From the cell containing the given text, extract its center point as [X, Y] coordinate. 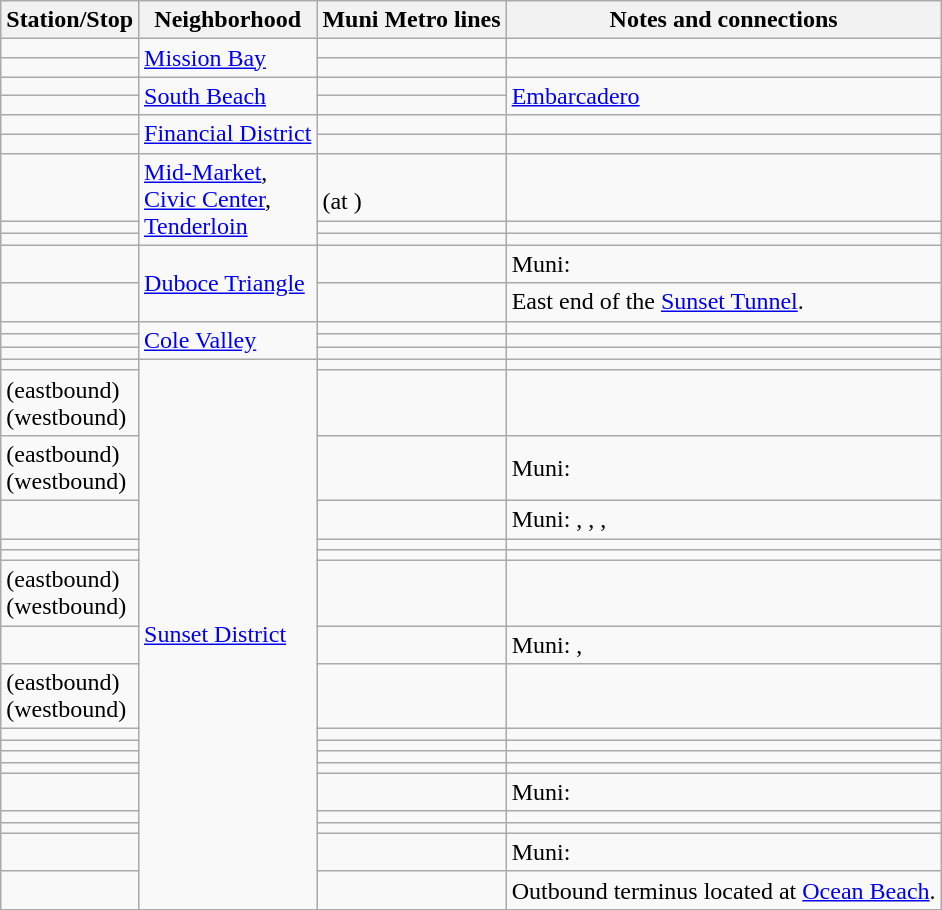
Financial District [228, 134]
Muni Metro lines [412, 20]
Muni: , , , [724, 519]
Sunset District [228, 634]
Mission Bay [228, 58]
Mid-Market,Civic Center,Tenderloin [228, 199]
Notes and connections [724, 20]
South Beach [228, 96]
Cole Valley [228, 340]
Muni: , [724, 645]
Neighborhood [228, 20]
(at ) [412, 188]
Outbound terminus located at Ocean Beach. [724, 890]
Embarcadero [724, 96]
Duboce Triangle [228, 283]
East end of the Sunset Tunnel. [724, 302]
Station/Stop [70, 20]
